Capture the cell that displays the provided text and extract its [x, y] central coordinate. 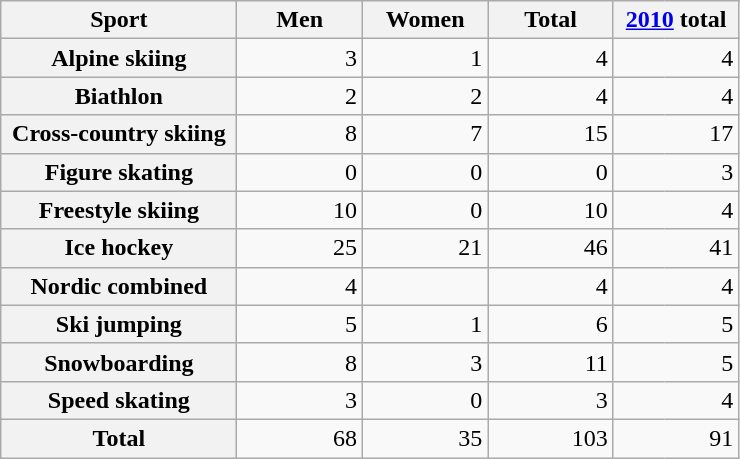
Nordic combined [119, 286]
Cross-country skiing [119, 134]
Speed skating [119, 400]
7 [424, 134]
11 [550, 362]
17 [702, 134]
21 [424, 248]
41 [702, 248]
46 [550, 248]
25 [300, 248]
Men [300, 20]
Biathlon [119, 96]
Ski jumping [119, 324]
Snowboarding [119, 362]
Ice hockey [119, 248]
103 [550, 438]
Women [424, 20]
Freestyle skiing [119, 210]
35 [424, 438]
Alpine skiing [119, 58]
Sport [119, 20]
91 [702, 438]
2010 total [676, 20]
Figure skating [119, 172]
68 [300, 438]
6 [550, 324]
15 [550, 134]
